Search for the cell housing the specified text and yield its (x, y) center coordinate. 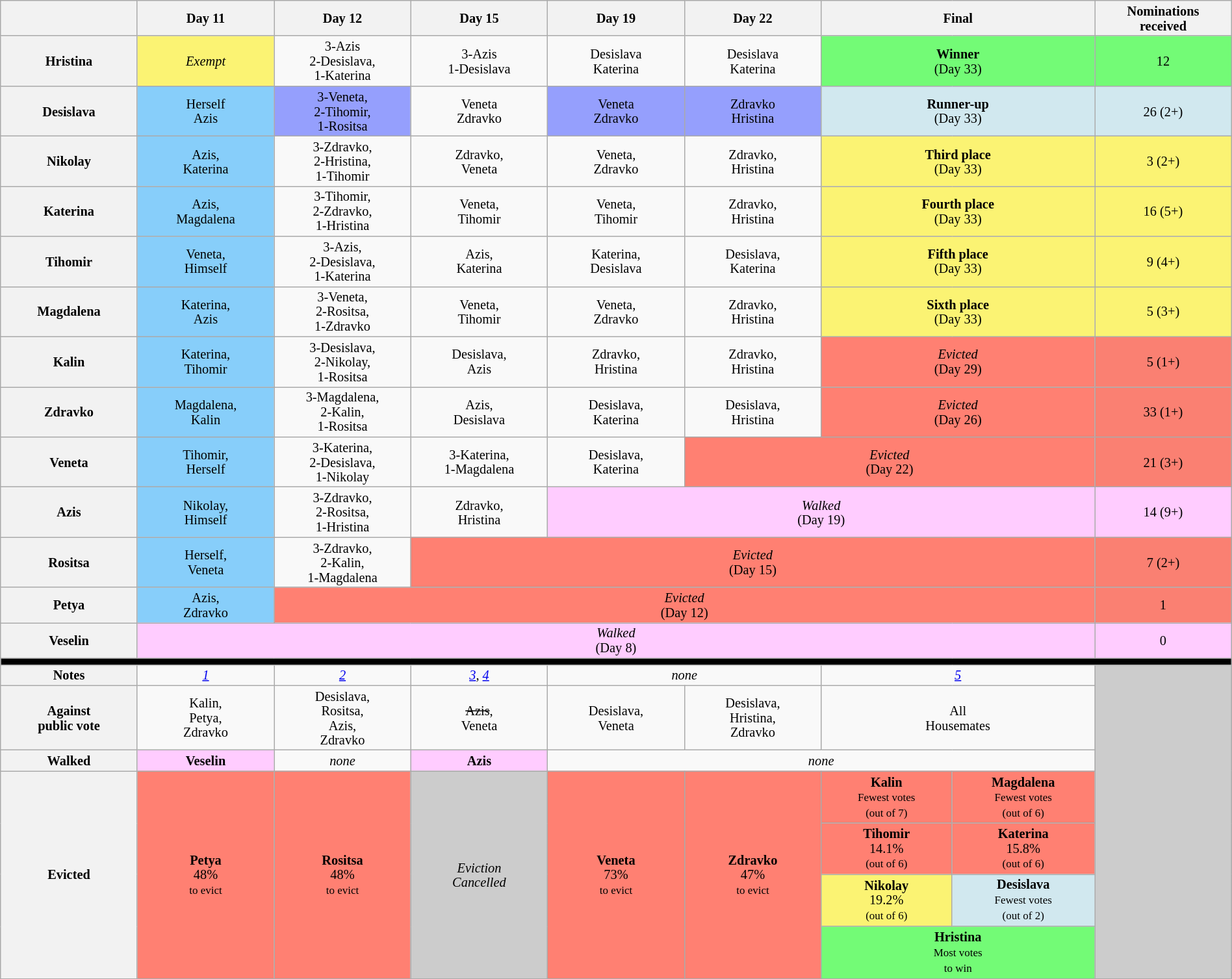
Katerina15.8%(out of 6) (1023, 848)
Veneta,Himself (205, 261)
3-Azis,2-Desislava,1-Katerina (342, 261)
33 (1+) (1163, 412)
Final (958, 18)
Walked (69, 760)
MagdalenaFewest votes(out of 6) (1023, 797)
Zdravko (69, 412)
3-Katerina,1-Magdalena (479, 461)
Day 22 (752, 18)
3-Zdravko,2-Rositsa,1-Hristina (342, 512)
Evicted(Day 15) (752, 563)
Desislava,Hristina (752, 412)
3 (2+) (1163, 161)
Azis,Desislava (479, 412)
3-Desislava,2-Nikolay,1-Rositsa (342, 361)
3-Magdalena,2-Kalin,1-Rositsa (342, 412)
Desislava,Hristina,Zdravko (752, 718)
Katerina,Desislava (616, 261)
Azis,Veneta (479, 718)
KalinFewest votes(out of 7) (886, 797)
Katerina (69, 210)
Evicted(Day 29) (958, 361)
Hristina (69, 61)
Herself,Veneta (205, 563)
Desislava,Azis (479, 361)
3-Azis1-Desislava (479, 61)
Veneta (69, 461)
5 (1+) (1163, 361)
Walked(Day 8) (616, 641)
ZdravkoHristina (752, 110)
AllHousemates (958, 718)
Veneta 73% to evict (616, 874)
Desislava,Rositsa,Azis,Zdravko (342, 718)
Nikolay,Himself (205, 512)
Tihomir,Herself (205, 461)
3-Zdravko,2-Hristina,1-Tihomir (342, 161)
16 (5+) (1163, 210)
Exempt (205, 61)
HerselfAzis (205, 110)
0 (1163, 641)
Evicted (69, 874)
3-Veneta,2-Rositsa,1-Zdravko (342, 312)
Day 19 (616, 18)
12 (1163, 61)
Sixth place(Day 33) (958, 312)
Magdalena (69, 312)
Katerina,Azis (205, 312)
Azis,Zdravko (205, 605)
Day 12 (342, 18)
Nominationsreceived (1163, 18)
EvictionCancelled (479, 874)
3-Azis2-Desislava,1-Katerina (342, 61)
21 (3+) (1163, 461)
Evicted(Day 12) (685, 605)
Magdalena,Kalin (205, 412)
Azis,Magdalena (205, 210)
26 (2+) (1163, 110)
HristinaMost votesto win (958, 952)
5 (3+) (1163, 312)
3-Zdravko,2-Kalin,1-Magdalena (342, 563)
2 (342, 675)
14 (9+) (1163, 512)
Kalin (69, 361)
9 (4+) (1163, 261)
Zdravko,Veneta (479, 161)
Desislava,Veneta (616, 718)
Runner-up(Day 33) (958, 110)
Day 11 (205, 18)
Petya 48% to evict (205, 874)
Againstpublic vote (69, 718)
7 (2+) (1163, 563)
Day 15 (479, 18)
Petya (69, 605)
Tihomir14.1%(out of 6) (886, 848)
Nikolay (69, 161)
Kalin,Petya,Zdravko (205, 718)
Fourth place(Day 33) (958, 210)
Fifth place(Day 33) (958, 261)
3-Veneta,2-Tihomir,1-Rositsa (342, 110)
Rositsa 48% to evict (342, 874)
Desislava (69, 110)
3-Katerina,2-Desislava,1-Nikolay (342, 461)
Katerina,Tihomir (205, 361)
Rositsa (69, 563)
Third place (Day 33) (958, 161)
3, 4 (479, 675)
DesislavaFewest votes(out of 2) (1023, 900)
Winner(Day 33) (958, 61)
3-Tihomir,2-Zdravko,1-Hristina (342, 210)
Nikolay19.2%(out of 6) (886, 900)
Notes (69, 675)
Evicted(Day 22) (889, 461)
Evicted(Day 26) (958, 412)
5 (958, 675)
Zdravko 47% to evict (752, 874)
Tihomir (69, 261)
Walked(Day 19) (821, 512)
